Return the (X, Y) coordinate for the center point of the cell that contains the specified text.  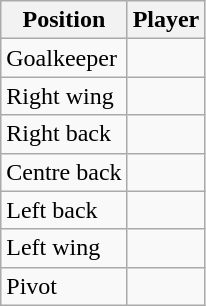
Left back (64, 210)
Player (166, 20)
Position (64, 20)
Goalkeeper (64, 58)
Right back (64, 134)
Right wing (64, 96)
Left wing (64, 248)
Centre back (64, 172)
Pivot (64, 286)
